Return (x, y) of the center of cell containing provided text 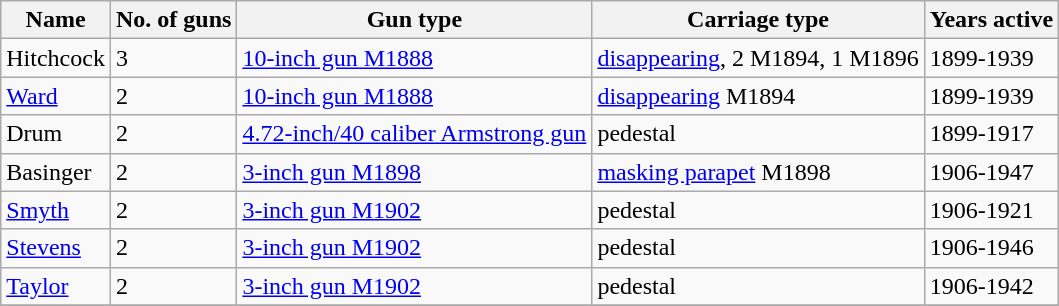
disappearing M1894 (758, 96)
1906-1947 (991, 172)
Drum (56, 134)
Hitchcock (56, 58)
3-inch gun M1898 (414, 172)
1906-1946 (991, 248)
Smyth (56, 210)
Stevens (56, 248)
1906-1942 (991, 286)
Carriage type (758, 20)
Ward (56, 96)
Taylor (56, 286)
1899-1917 (991, 134)
No. of guns (173, 20)
disappearing, 2 M1894, 1 M1896 (758, 58)
1906-1921 (991, 210)
Basinger (56, 172)
masking parapet M1898 (758, 172)
Name (56, 20)
Gun type (414, 20)
Years active (991, 20)
4.72-inch/40 caliber Armstrong gun (414, 134)
3 (173, 58)
